Return the [x, y] coordinate for the center point of the cell that contains the specified text.  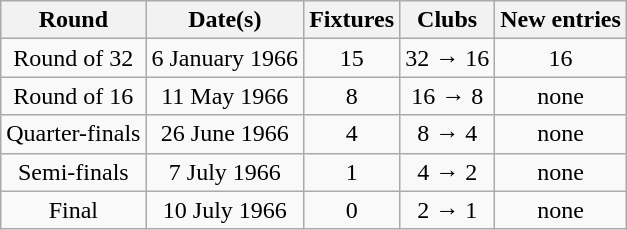
4 [352, 134]
16 [561, 58]
8 [352, 96]
New entries [561, 20]
Final [74, 210]
Round [74, 20]
0 [352, 210]
Clubs [448, 20]
Semi-finals [74, 172]
6 January 1966 [225, 58]
Round of 16 [74, 96]
Fixtures [352, 20]
16 → 8 [448, 96]
15 [352, 58]
2 → 1 [448, 210]
1 [352, 172]
4 → 2 [448, 172]
11 May 1966 [225, 96]
32 → 16 [448, 58]
7 July 1966 [225, 172]
10 July 1966 [225, 210]
26 June 1966 [225, 134]
8 → 4 [448, 134]
Quarter-finals [74, 134]
Date(s) [225, 20]
Round of 32 [74, 58]
